Locate the cell with the specified text and output its (x, y) center coordinate. 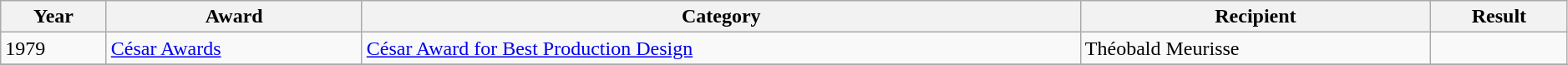
Théobald Meurisse (1255, 48)
Year (53, 17)
Recipient (1255, 17)
Award (234, 17)
Result (1499, 17)
1979 (53, 48)
César Awards (234, 48)
César Award for Best Production Design (721, 48)
Category (721, 17)
